Locate the cell with the specified text and output its (X, Y) center coordinate. 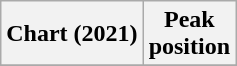
Chart (2021) (72, 34)
Peakposition (189, 34)
